Output the (X, Y) coordinate of the center of the cell containing the given text.  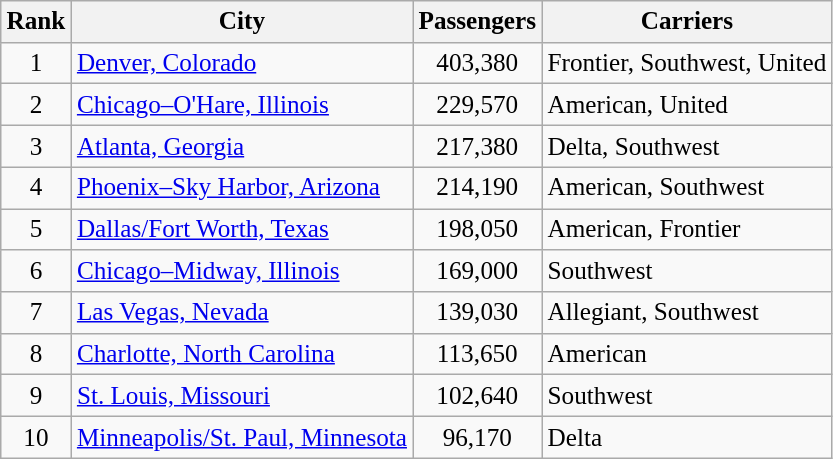
96,170 (478, 437)
St. Louis, Missouri (242, 396)
Charlotte, North Carolina (242, 354)
Carriers (687, 22)
6 (36, 271)
3 (36, 146)
1 (36, 63)
Chicago–Midway, Illinois (242, 271)
229,570 (478, 105)
American, United (687, 105)
7 (36, 313)
113,650 (478, 354)
102,640 (478, 396)
198,050 (478, 229)
Las Vegas, Nevada (242, 313)
9 (36, 396)
217,380 (478, 146)
5 (36, 229)
10 (36, 437)
Delta (687, 437)
2 (36, 105)
169,000 (478, 271)
Atlanta, Georgia (242, 146)
Rank (36, 22)
American, Frontier (687, 229)
Phoenix–Sky Harbor, Arizona (242, 188)
Delta, Southwest (687, 146)
Denver, Colorado (242, 63)
Allegiant, Southwest (687, 313)
Minneapolis/St. Paul, Minnesota (242, 437)
8 (36, 354)
Passengers (478, 22)
Dallas/Fort Worth, Texas (242, 229)
403,380 (478, 63)
214,190 (478, 188)
Chicago–O'Hare, Illinois (242, 105)
City (242, 22)
American, Southwest (687, 188)
4 (36, 188)
American (687, 354)
Frontier, Southwest, United (687, 63)
139,030 (478, 313)
